Capture the cell that displays the provided text and extract its [x, y] central coordinate. 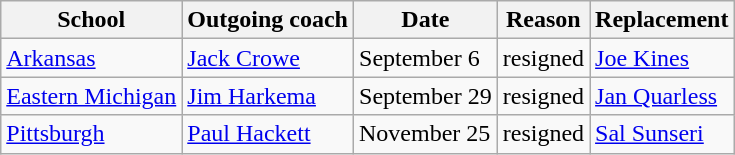
Jack Crowe [268, 58]
Arkansas [92, 58]
School [92, 20]
Paul Hackett [268, 134]
Eastern Michigan [92, 96]
Sal Sunseri [662, 134]
Outgoing coach [268, 20]
Date [426, 20]
September 29 [426, 96]
September 6 [426, 58]
Jim Harkema [268, 96]
Reason [543, 20]
Joe Kines [662, 58]
November 25 [426, 134]
Replacement [662, 20]
Jan Quarless [662, 96]
Pittsburgh [92, 134]
